Locate the cell with the specified text and output its (X, Y) center coordinate. 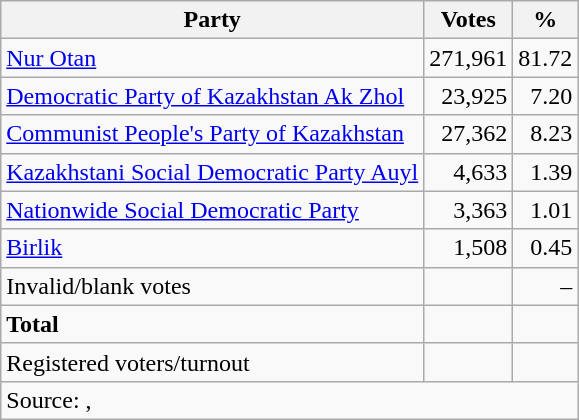
Communist People's Party of Kazakhstan (212, 134)
7.20 (546, 96)
1.39 (546, 172)
Kazakhstani Social Democratic Party Auyl (212, 172)
% (546, 20)
Nationwide Social Democratic Party (212, 210)
271,961 (468, 58)
– (546, 286)
4,633 (468, 172)
Source: , (290, 400)
81.72 (546, 58)
Birlik (212, 248)
Nur Otan (212, 58)
Votes (468, 20)
0.45 (546, 248)
Registered voters/turnout (212, 362)
Democratic Party of Kazakhstan Ak Zhol (212, 96)
3,363 (468, 210)
27,362 (468, 134)
Invalid/blank votes (212, 286)
1,508 (468, 248)
Total (212, 324)
1.01 (546, 210)
23,925 (468, 96)
8.23 (546, 134)
Party (212, 20)
